Output the [x, y] coordinate of the center of the cell containing the given text.  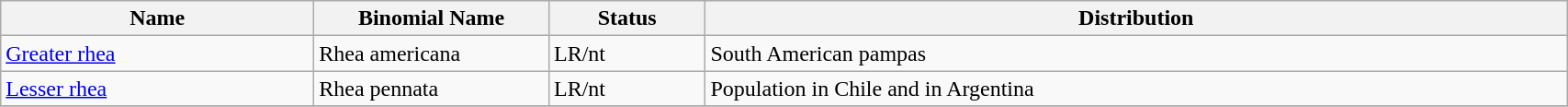
Distribution [1136, 18]
South American pampas [1136, 53]
Lesser rhea [158, 89]
Binomial Name [432, 18]
Rhea americana [432, 53]
Population in Chile and in Argentina [1136, 89]
Name [158, 18]
Greater rhea [158, 53]
Rhea pennata [432, 89]
Status [626, 18]
